Return [X, Y] of the center of cell containing provided text 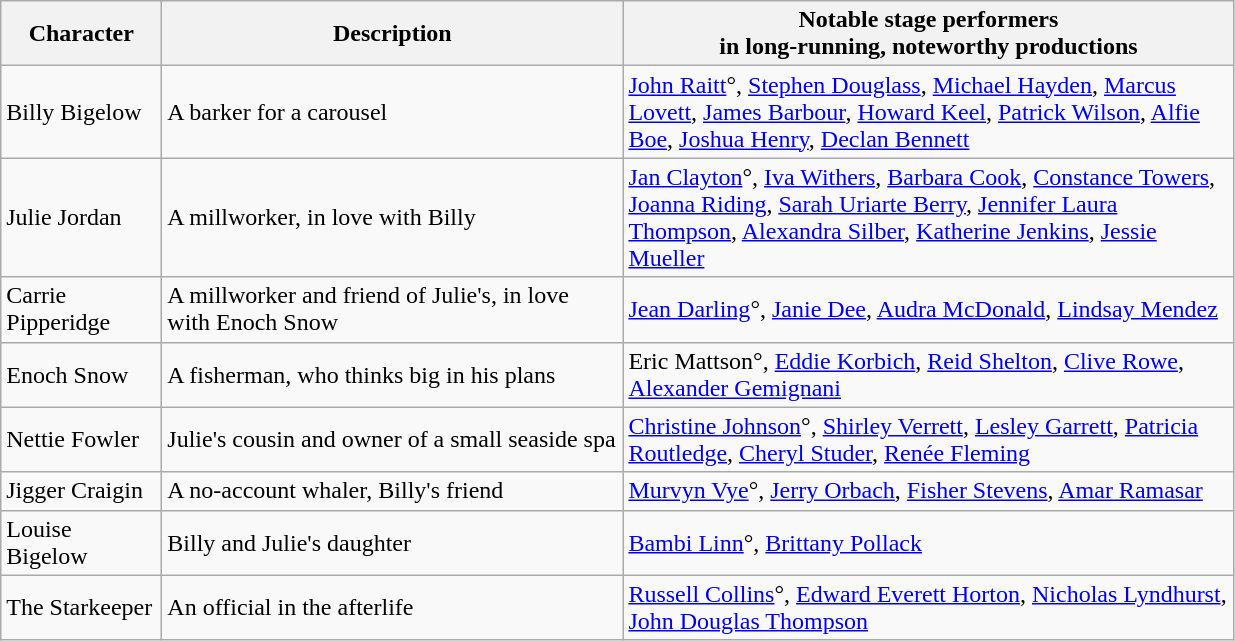
Billy and Julie's daughter [392, 542]
Billy Bigelow [82, 112]
A millworker, in love with Billy [392, 218]
Louise Bigelow [82, 542]
Russell Collins°, Edward Everett Horton, Nicholas Lyndhurst, John Douglas Thompson [928, 608]
Bambi Linn°, Brittany Pollack [928, 542]
John Raitt°, Stephen Douglass, Michael Hayden, Marcus Lovett, James Barbour, Howard Keel, Patrick Wilson, Alfie Boe, Joshua Henry, Declan Bennett [928, 112]
Christine Johnson°, Shirley Verrett, Lesley Garrett, Patricia Routledge, Cheryl Studer, Renée Fleming [928, 440]
Eric Mattson°, Eddie Korbich, Reid Shelton, Clive Rowe, Alexander Gemignani [928, 374]
A barker for a carousel [392, 112]
Nettie Fowler [82, 440]
A millworker and friend of Julie's, in love with Enoch Snow [392, 310]
An official in the afterlife [392, 608]
A fisherman, who thinks big in his plans [392, 374]
The Starkeeper [82, 608]
A no-account whaler, Billy's friend [392, 491]
Carrie Pipperidge [82, 310]
Notable stage performers in long-running, noteworthy productions [928, 34]
Julie's cousin and owner of a small seaside spa [392, 440]
Description [392, 34]
Julie Jordan [82, 218]
Enoch Snow [82, 374]
Jigger Craigin [82, 491]
Character [82, 34]
Jean Darling°, Janie Dee, Audra McDonald, Lindsay Mendez [928, 310]
Murvyn Vye°, Jerry Orbach, Fisher Stevens, Amar Ramasar [928, 491]
